Scan for the cell matching the given text and deliver its (x, y) coordinate at center. 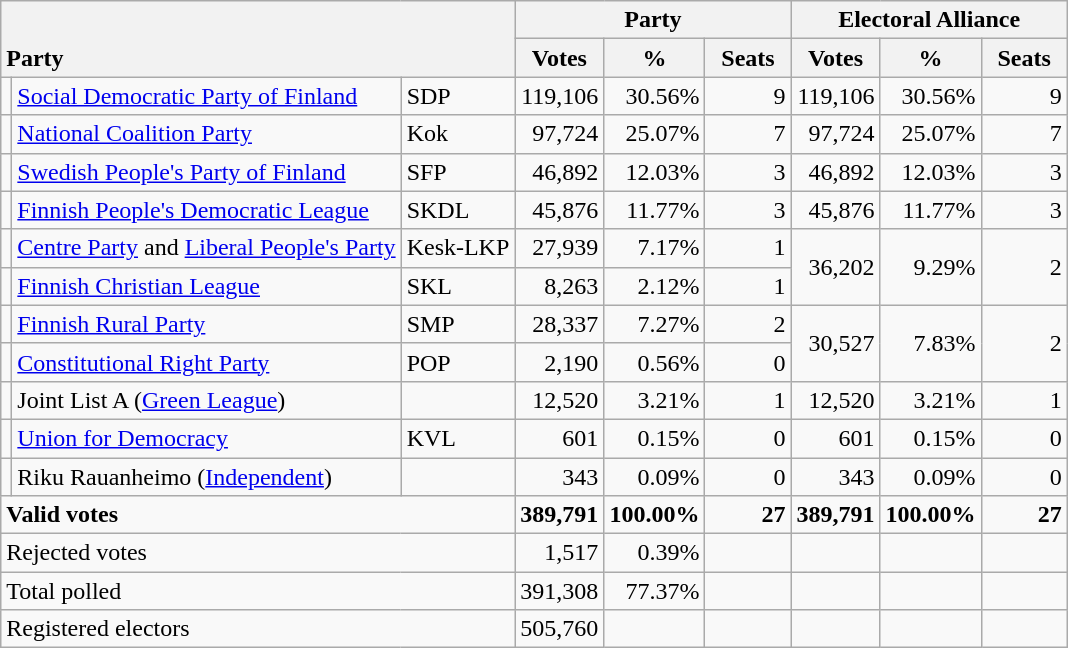
27,939 (560, 248)
SMP (458, 324)
POP (458, 362)
28,337 (560, 324)
Riku Rauanheimo (Independent) (206, 477)
0.39% (654, 553)
8,263 (560, 286)
Finnish Christian League (206, 286)
Electoral Alliance (929, 20)
Kok (458, 134)
KVL (458, 438)
SDP (458, 96)
9.29% (930, 267)
SFP (458, 172)
2,190 (560, 362)
36,202 (836, 267)
Valid votes (258, 515)
Social Democratic Party of Finland (206, 96)
SKDL (458, 210)
Kesk-LKP (458, 248)
1,517 (560, 553)
7.27% (654, 324)
Total polled (258, 591)
Joint List A (Green League) (206, 400)
Finnish Rural Party (206, 324)
77.37% (654, 591)
30,527 (836, 343)
Finnish People's Democratic League (206, 210)
SKL (458, 286)
7.83% (930, 343)
Centre Party and Liberal People's Party (206, 248)
Registered electors (258, 629)
National Coalition Party (206, 134)
505,760 (560, 629)
Constitutional Right Party (206, 362)
Rejected votes (258, 553)
2.12% (654, 286)
Union for Democracy (206, 438)
0.56% (654, 362)
7.17% (654, 248)
391,308 (560, 591)
Swedish People's Party of Finland (206, 172)
